Identify which cell holds the provided text, then report its (x, y) central coordinate. 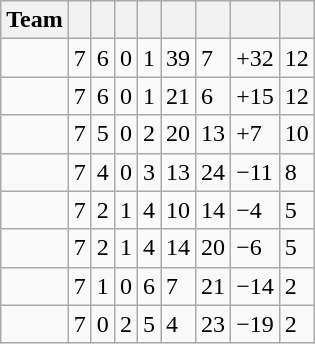
8 (296, 172)
−4 (256, 210)
−19 (256, 324)
−6 (256, 248)
−11 (256, 172)
23 (214, 324)
−14 (256, 286)
Team (35, 20)
39 (178, 58)
3 (148, 172)
+15 (256, 96)
+7 (256, 134)
24 (214, 172)
+32 (256, 58)
